Capture the cell that displays the provided text and extract its (x, y) central coordinate. 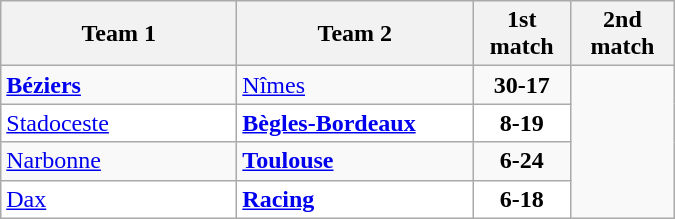
30-17 (522, 85)
8-19 (522, 123)
Racing (355, 199)
Stadoceste (119, 123)
6-24 (522, 161)
Team 1 (119, 34)
Nîmes (355, 85)
Toulouse (355, 161)
Narbonne (119, 161)
1st match (522, 34)
Béziers (119, 85)
6-18 (522, 199)
Bègles-Bordeaux (355, 123)
Team 2 (355, 34)
2nd match (623, 34)
Dax (119, 199)
